Determine the (x, y) coordinate at the center of the cell enclosing the given text.  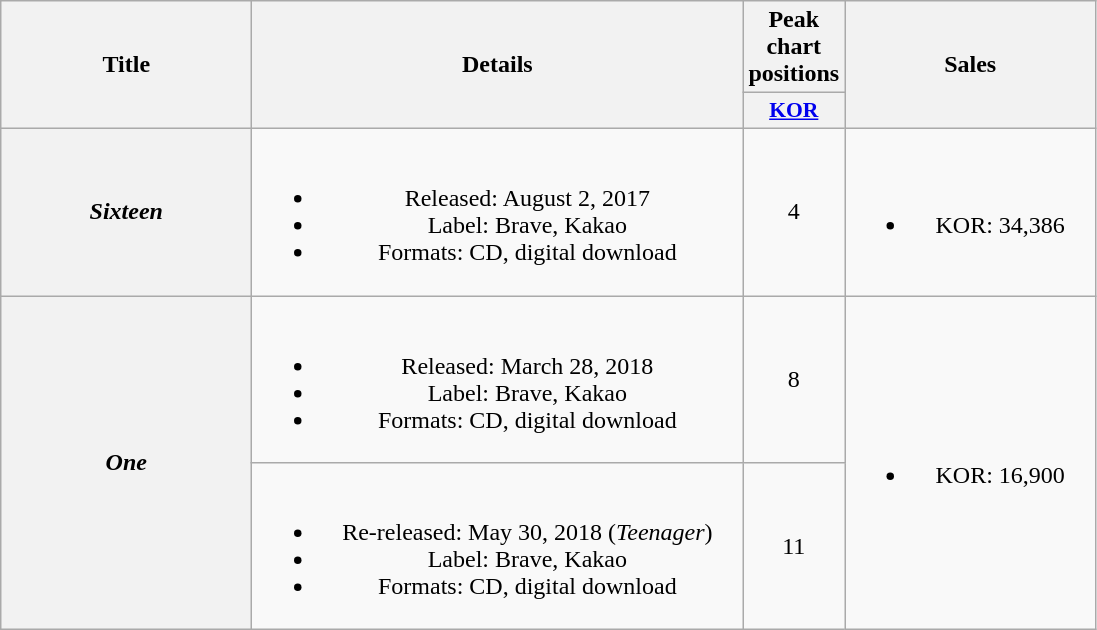
Released: August 2, 2017Label: Brave, KakaoFormats: CD, digital download (498, 212)
Sales (970, 65)
Sixteen (126, 212)
KOR: 34,386 (970, 212)
Re-released: May 30, 2018 (Teenager)Label: Brave, KakaoFormats: CD, digital download (498, 546)
4 (794, 212)
Title (126, 65)
KOR (794, 111)
Details (498, 65)
KOR: 16,900 (970, 463)
11 (794, 546)
Released: March 28, 2018Label: Brave, KakaoFormats: CD, digital download (498, 380)
Peak chart positions (794, 47)
8 (794, 380)
One (126, 463)
